Capture the cell that displays the provided text and extract its [X, Y] central coordinate. 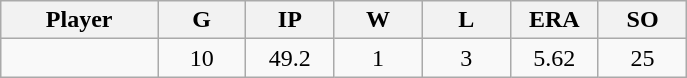
3 [466, 58]
SO [642, 20]
1 [378, 58]
Player [80, 20]
49.2 [290, 58]
5.62 [554, 58]
IP [290, 20]
10 [202, 58]
G [202, 20]
L [466, 20]
ERA [554, 20]
W [378, 20]
25 [642, 58]
